Provide the (X, Y) coordinate of the cell's center where the given text is located.  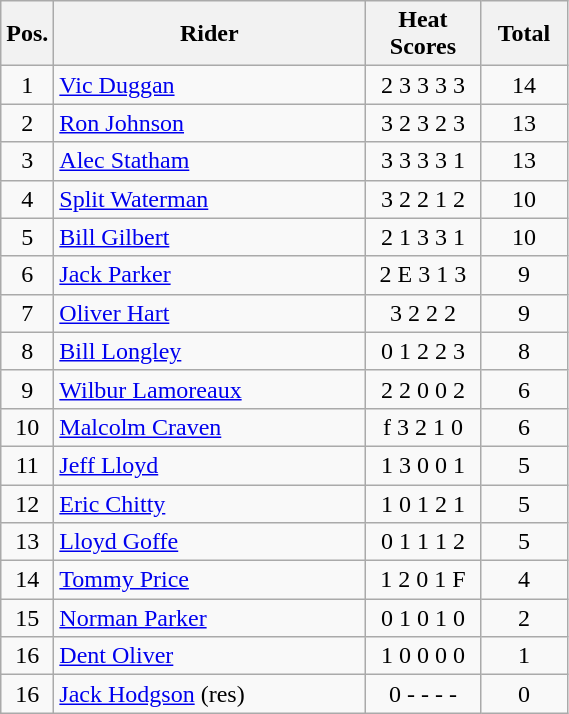
Norman Parker (210, 618)
0 1 0 1 0 (423, 618)
Alec Statham (210, 161)
Tommy Price (210, 580)
0 1 1 1 2 (423, 542)
Split Waterman (210, 199)
Pos. (28, 34)
f 3 2 1 0 (423, 427)
Vic Duggan (210, 85)
Total (524, 34)
2 1 3 3 1 (423, 237)
0 (524, 694)
Ron Johnson (210, 123)
11 (28, 465)
Heat Scores (423, 34)
1 0 0 0 0 (423, 656)
3 (28, 161)
0 - - - - (423, 694)
Jack Parker (210, 275)
Dent Oliver (210, 656)
Jack Hodgson (res) (210, 694)
Malcolm Craven (210, 427)
2 E 3 1 3 (423, 275)
15 (28, 618)
2 3 3 3 3 (423, 85)
3 2 3 2 3 (423, 123)
0 1 2 2 3 (423, 351)
3 3 3 3 1 (423, 161)
Rider (210, 34)
1 0 1 2 1 (423, 503)
Eric Chitty (210, 503)
Oliver Hart (210, 313)
Lloyd Goffe (210, 542)
7 (28, 313)
3 2 2 1 2 (423, 199)
2 2 0 0 2 (423, 389)
Jeff Lloyd (210, 465)
1 3 0 0 1 (423, 465)
Bill Gilbert (210, 237)
12 (28, 503)
Bill Longley (210, 351)
1 2 0 1 F (423, 580)
3 2 2 2 (423, 313)
Wilbur Lamoreaux (210, 389)
